Determine the [x, y] coordinate at the center of the cell enclosing the given text.  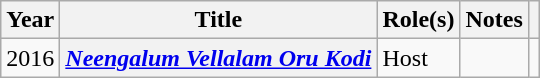
Title [218, 20]
Year [30, 20]
Role(s) [418, 20]
Host [418, 58]
Neengalum Vellalam Oru Kodi [218, 58]
Notes [494, 20]
2016 [30, 58]
